Locate the cell with the specified text and output its (x, y) center coordinate. 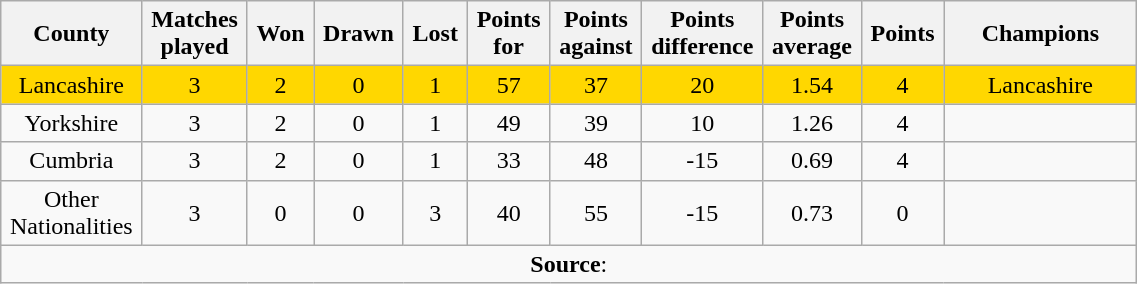
Champions (1040, 34)
40 (508, 212)
55 (596, 212)
39 (596, 123)
0.69 (812, 161)
Drawn (358, 34)
48 (596, 161)
Points for (508, 34)
33 (508, 161)
Matches played (194, 34)
37 (596, 85)
20 (702, 85)
Points against (596, 34)
57 (508, 85)
0.73 (812, 212)
Cumbria (72, 161)
Points (902, 34)
10 (702, 123)
1.26 (812, 123)
Other Nationalities (72, 212)
1.54 (812, 85)
Points average (812, 34)
Source: (569, 264)
County (72, 34)
Points difference (702, 34)
Yorkshire (72, 123)
Won (280, 34)
49 (508, 123)
Lost (435, 34)
